Determine the [X, Y] coordinate at the center of the cell enclosing the given text.  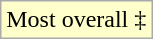
Most overall ‡ [76, 20]
